For the text-containing cell, return its midpoint in (X, Y) coordinate format. 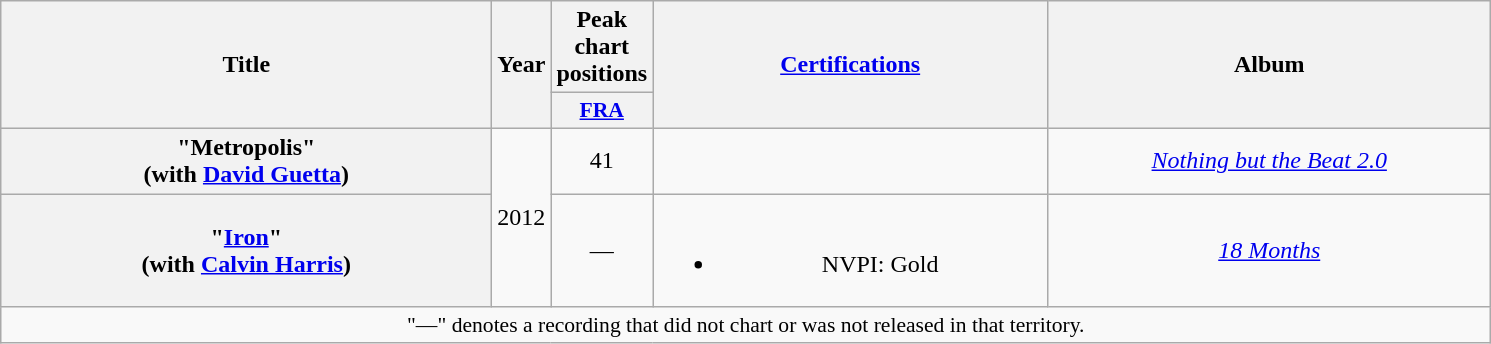
18 Months (1270, 250)
— (602, 250)
"—" denotes a recording that did not chart or was not released in that territory. (746, 325)
Nothing but the Beat 2.0 (1270, 160)
NVPI: Gold (850, 250)
FRA (602, 111)
2012 (522, 217)
Title (246, 65)
Year (522, 65)
41 (602, 160)
"Metropolis" (with David Guetta) (246, 160)
Peak chart positions (602, 47)
"Iron" (with Calvin Harris) (246, 250)
Album (1270, 65)
Certifications (850, 65)
